For the text-containing cell, return its midpoint in [x, y] coordinate format. 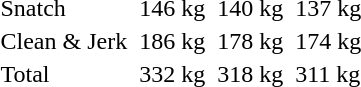
186 kg [172, 41]
178 kg [250, 41]
